Pinpoint the cell where the given text exists, returning its (x, y) midpoint coordinate. 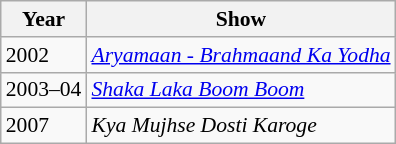
2003–04 (44, 90)
2007 (44, 126)
2002 (44, 55)
Kya Mujhse Dosti Karoge (240, 126)
Year (44, 19)
Shaka Laka Boom Boom (240, 90)
Show (240, 19)
Aryamaan - Brahmaand Ka Yodha (240, 55)
